From the cell containing the given text, extract its center point as [X, Y] coordinate. 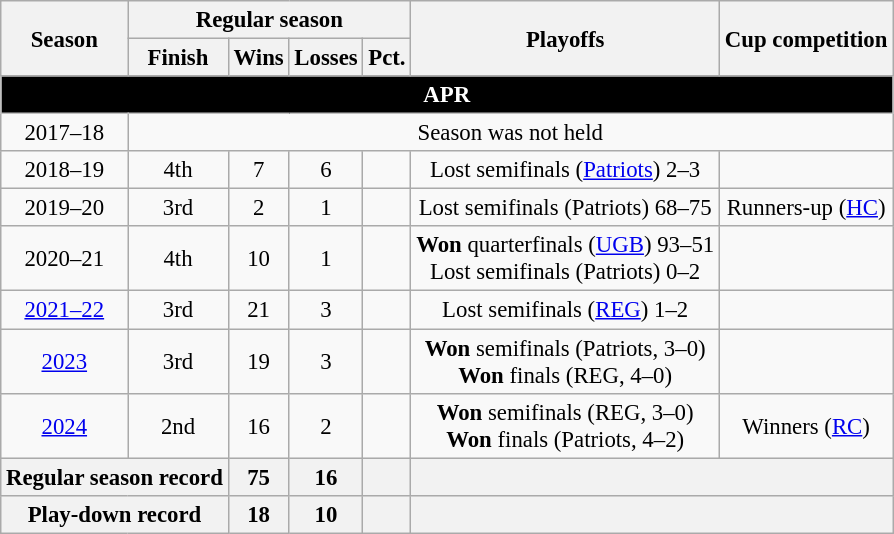
19 [258, 362]
Regular season record [114, 477]
18 [258, 514]
2019–20 [64, 208]
Season [64, 38]
21 [258, 310]
Won semifinals (Patriots, 3–0)Won finals (REG, 4–0) [566, 362]
Lost semifinals (Patriots) 68–75 [566, 208]
Playoffs [566, 38]
Runners-up (HC) [806, 208]
Lost semifinals (REG) 1–2 [566, 310]
Cup competition [806, 38]
Pct. [387, 58]
2017–18 [64, 133]
75 [258, 477]
Winners (RC) [806, 426]
Won quarterfinals (UGB) 93–51Lost semifinals (Patriots) 0–2 [566, 258]
Wins [258, 58]
2nd [178, 426]
7 [258, 170]
Finish [178, 58]
2021–22 [64, 310]
2024 [64, 426]
2020–21 [64, 258]
Play-down record [114, 514]
APR [447, 95]
Regular season [270, 20]
Losses [326, 58]
2023 [64, 362]
6 [326, 170]
2018–19 [64, 170]
Season was not held [510, 133]
Won semifinals (REG, 3–0)Won finals (Patriots, 4–2) [566, 426]
Lost semifinals (Patriots) 2–3 [566, 170]
